Search for the cell housing the specified text and yield its (X, Y) center coordinate. 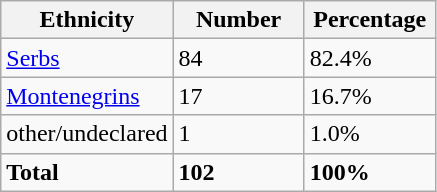
other/undeclared (87, 134)
Number (238, 20)
Serbs (87, 58)
1 (238, 134)
Percentage (370, 20)
16.7% (370, 96)
17 (238, 96)
102 (238, 172)
Total (87, 172)
Ethnicity (87, 20)
1.0% (370, 134)
82.4% (370, 58)
100% (370, 172)
Montenegrins (87, 96)
84 (238, 58)
